From the cell containing the given text, extract its center point as [X, Y] coordinate. 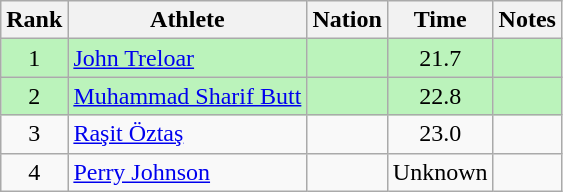
23.0 [440, 134]
Unknown [440, 172]
John Treloar [188, 58]
Athlete [188, 20]
3 [34, 134]
2 [34, 96]
Muhammad Sharif Butt [188, 96]
Perry Johnson [188, 172]
Time [440, 20]
4 [34, 172]
Rank [34, 20]
21.7 [440, 58]
Nation [347, 20]
Notes [527, 20]
Raşit Öztaş [188, 134]
1 [34, 58]
22.8 [440, 96]
